From the cell containing the given text, extract its center point as [X, Y] coordinate. 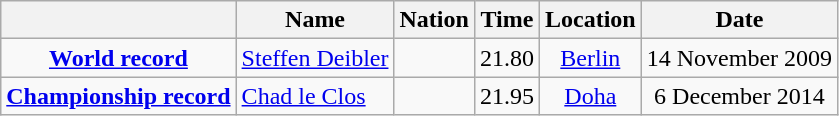
Doha [590, 96]
Time [506, 20]
Berlin [590, 58]
Championship record [118, 96]
14 November 2009 [739, 58]
Name [315, 20]
World record [118, 58]
Steffen Deibler [315, 58]
6 December 2014 [739, 96]
21.95 [506, 96]
21.80 [506, 58]
Date [739, 20]
Chad le Clos [315, 96]
Location [590, 20]
Nation [434, 20]
